Capture the cell that displays the provided text and extract its (x, y) central coordinate. 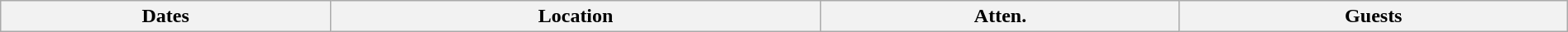
Dates (165, 16)
Guests (1373, 16)
Location (576, 16)
Atten. (1001, 16)
